Output the [x, y] coordinate of the center of the cell containing the given text.  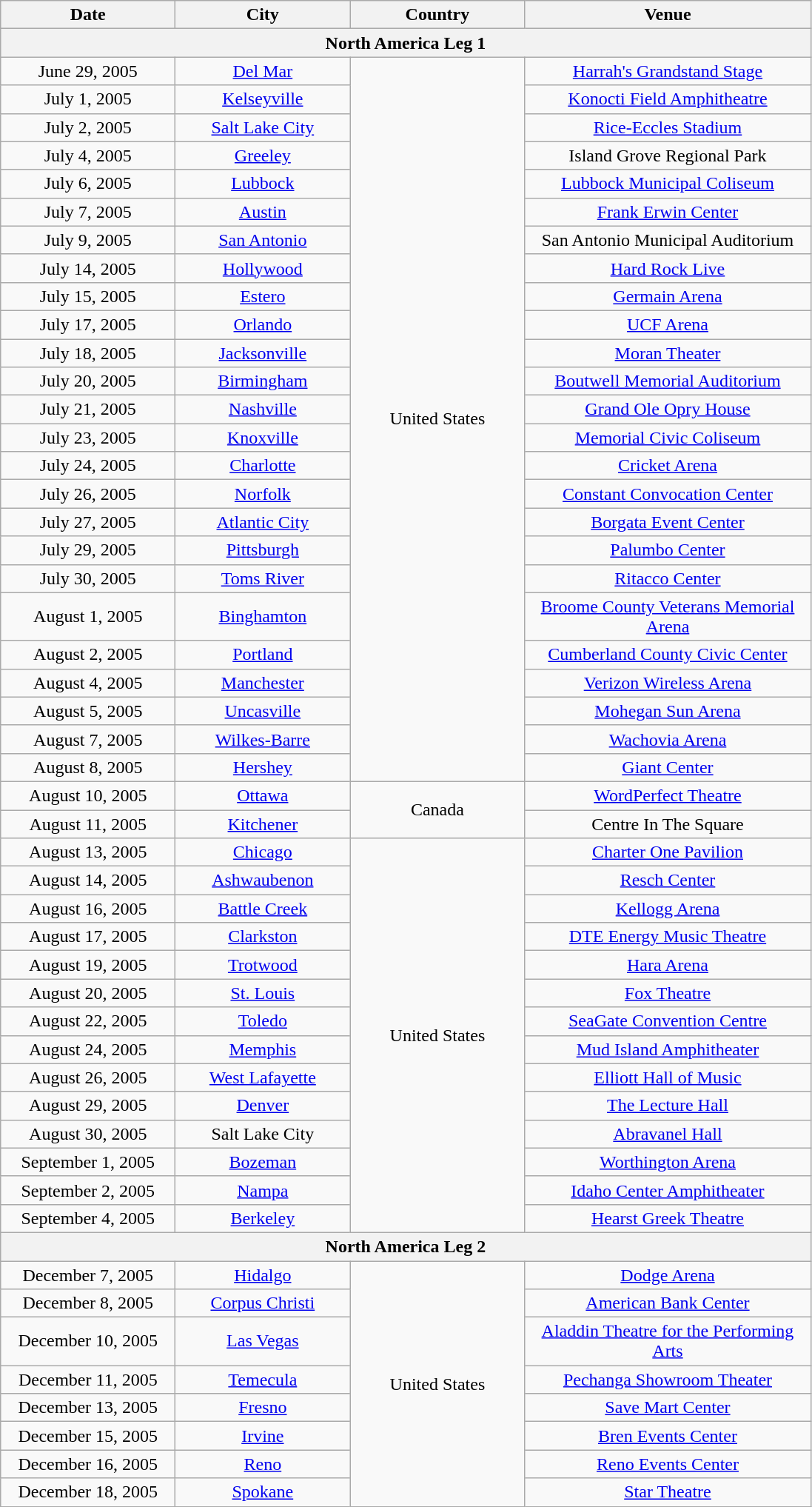
July 14, 2005 [88, 268]
San Antonio Municipal Auditorium [668, 240]
Memorial Civic Coliseum [668, 438]
North America Leg 2 [406, 1246]
WordPerfect Theatre [668, 795]
Manchester [263, 683]
Aladdin Theatre for the Performing Arts [668, 1342]
Nashville [263, 410]
American Bank Center [668, 1303]
Palumbo Center [668, 550]
Orlando [263, 324]
July 2, 2005 [88, 127]
Country [437, 15]
July 18, 2005 [88, 353]
Clarkston [263, 937]
Constant Convocation Center [668, 494]
July 7, 2005 [88, 212]
Fox Theatre [668, 993]
Lubbock [263, 184]
Portland [263, 655]
Greeley [263, 156]
Toms River [263, 578]
August 13, 2005 [88, 852]
DTE Energy Music Theatre [668, 937]
Ottawa [263, 795]
Date [88, 15]
Dodge Arena [668, 1274]
Fresno [263, 1408]
August 22, 2005 [88, 1021]
Abravanel Hall [668, 1134]
August 10, 2005 [88, 795]
Austin [263, 212]
Kitchener [263, 824]
Harrah's Grandstand Stage [668, 71]
Elliott Hall of Music [668, 1077]
December 7, 2005 [88, 1274]
July 26, 2005 [88, 494]
Kellogg Arena [668, 909]
Grand Ole Opry House [668, 410]
Hollywood [263, 268]
Idaho Center Amphitheater [668, 1190]
Estero [263, 296]
Nampa [263, 1190]
Uncasville [263, 711]
Ashwaubenon [263, 881]
North America Leg 1 [406, 43]
August 30, 2005 [88, 1134]
July 27, 2005 [88, 522]
Mud Island Amphitheater [668, 1049]
Cricket Arena [668, 466]
July 20, 2005 [88, 381]
Borgata Event Center [668, 522]
San Antonio [263, 240]
Worthington Arena [668, 1162]
Hidalgo [263, 1274]
Lubbock Municipal Coliseum [668, 184]
Germain Arena [668, 296]
Irvine [263, 1436]
Wachovia Arena [668, 739]
SeaGate Convention Centre [668, 1021]
July 15, 2005 [88, 296]
Broome County Veterans Memorial Arena [668, 616]
August 19, 2005 [88, 965]
Reno [263, 1464]
July 29, 2005 [88, 550]
August 4, 2005 [88, 683]
Chicago [263, 852]
August 24, 2005 [88, 1049]
Spokane [263, 1492]
The Lecture Hall [668, 1106]
July 24, 2005 [88, 466]
Birmingham [263, 381]
July 1, 2005 [88, 99]
June 29, 2005 [88, 71]
Temecula [263, 1380]
December 18, 2005 [88, 1492]
July 9, 2005 [88, 240]
Bren Events Center [668, 1436]
Resch Center [668, 881]
August 16, 2005 [88, 909]
Pechanga Showroom Theater [668, 1380]
Norfolk [263, 494]
Berkeley [263, 1218]
December 8, 2005 [88, 1303]
July 6, 2005 [88, 184]
December 15, 2005 [88, 1436]
Atlantic City [263, 522]
August 17, 2005 [88, 937]
Knoxville [263, 438]
July 23, 2005 [88, 438]
Cumberland County Civic Center [668, 655]
July 21, 2005 [88, 410]
September 2, 2005 [88, 1190]
Rice-Eccles Stadium [668, 127]
Save Mart Center [668, 1408]
Canada [437, 809]
August 1, 2005 [88, 616]
Corpus Christi [263, 1303]
Wilkes-Barre [263, 739]
Ritacco Center [668, 578]
Venue [668, 15]
Frank Erwin Center [668, 212]
Battle Creek [263, 909]
Verizon Wireless Arena [668, 683]
St. Louis [263, 993]
Centre In The Square [668, 824]
August 7, 2005 [88, 739]
Star Theatre [668, 1492]
Bozeman [263, 1162]
August 29, 2005 [88, 1106]
Charter One Pavilion [668, 852]
August 8, 2005 [88, 767]
Hearst Greek Theatre [668, 1218]
December 13, 2005 [88, 1408]
August 2, 2005 [88, 655]
Moran Theater [668, 353]
Del Mar [263, 71]
August 11, 2005 [88, 824]
July 30, 2005 [88, 578]
Mohegan Sun Arena [668, 711]
West Lafayette [263, 1077]
August 5, 2005 [88, 711]
Charlotte [263, 466]
August 20, 2005 [88, 993]
Memphis [263, 1049]
Hara Arena [668, 965]
Pittsburgh [263, 550]
July 4, 2005 [88, 156]
City [263, 15]
Binghamton [263, 616]
August 14, 2005 [88, 881]
Denver [263, 1106]
December 11, 2005 [88, 1380]
Reno Events Center [668, 1464]
Hershey [263, 767]
Las Vegas [263, 1342]
Hard Rock Live [668, 268]
UCF Arena [668, 324]
December 10, 2005 [88, 1342]
July 17, 2005 [88, 324]
August 26, 2005 [88, 1077]
December 16, 2005 [88, 1464]
Konocti Field Amphitheatre [668, 99]
Island Grove Regional Park [668, 156]
September 4, 2005 [88, 1218]
Kelseyville [263, 99]
Jacksonville [263, 353]
September 1, 2005 [88, 1162]
Giant Center [668, 767]
Toledo [263, 1021]
Trotwood [263, 965]
Boutwell Memorial Auditorium [668, 381]
